From the cell containing the given text, extract its center point as [X, Y] coordinate. 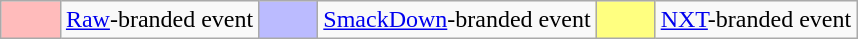
SmackDown-branded event [457, 20]
Raw-branded event [159, 20]
NXT-branded event [756, 20]
